Detect which cell encompasses the target text, then output its (X, Y) center coordinate. 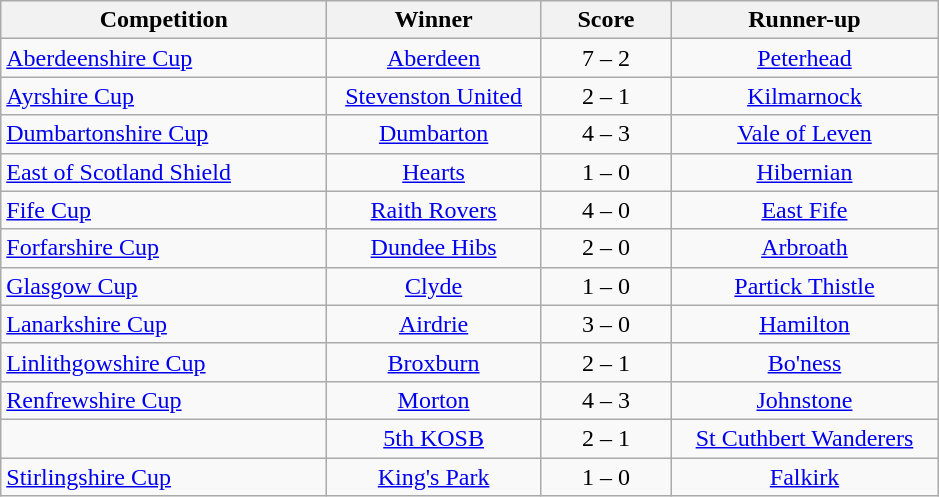
2 – 0 (606, 248)
Score (606, 20)
Hamilton (804, 324)
Dumbartonshire Cup (164, 134)
4 – 0 (606, 210)
Hearts (434, 172)
Winner (434, 20)
Bo'ness (804, 362)
Clyde (434, 286)
Johnstone (804, 400)
Partick Thistle (804, 286)
East of Scotland Shield (164, 172)
Ayrshire Cup (164, 96)
Aberdeen (434, 58)
Vale of Leven (804, 134)
7 – 2 (606, 58)
Broxburn (434, 362)
Raith Rovers (434, 210)
Runner-up (804, 20)
Lanarkshire Cup (164, 324)
Arbroath (804, 248)
Morton (434, 400)
Forfarshire Cup (164, 248)
Stirlingshire Cup (164, 477)
Fife Cup (164, 210)
East Fife (804, 210)
Peterhead (804, 58)
5th KOSB (434, 438)
Linlithgowshire Cup (164, 362)
King's Park (434, 477)
Kilmarnock (804, 96)
Renfrewshire Cup (164, 400)
Aberdeenshire Cup (164, 58)
Hibernian (804, 172)
Competition (164, 20)
St Cuthbert Wanderers (804, 438)
Airdrie (434, 324)
Falkirk (804, 477)
Stevenston United (434, 96)
3 – 0 (606, 324)
Glasgow Cup (164, 286)
Dumbarton (434, 134)
Dundee Hibs (434, 248)
